Scan for the cell matching the given text and deliver its (X, Y) coordinate at center. 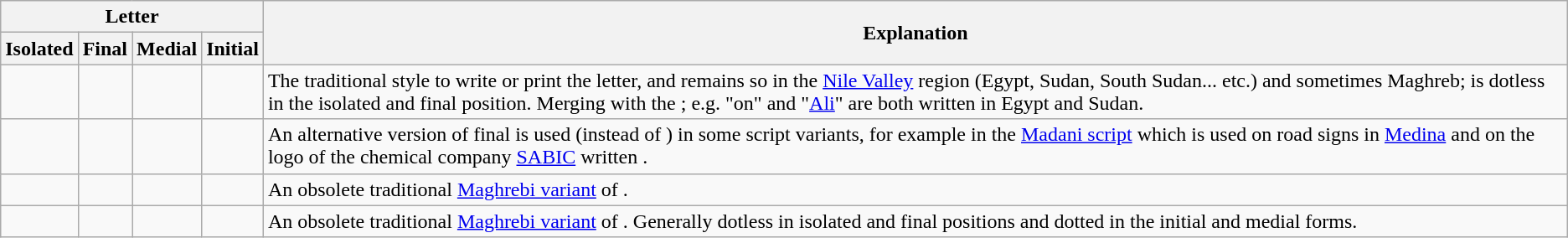
An obsolete traditional Maghrebi variant of . Generally dotless in isolated and final positions and dotted in the initial and medial forms. (915, 221)
Medial (168, 49)
Initial (233, 49)
Isolated (39, 49)
An obsolete traditional Maghrebi variant of . (915, 189)
Explanation (915, 33)
Final (105, 49)
Letter (132, 17)
